Return the (X, Y) coordinate for the center point of the cell that contains the specified text.  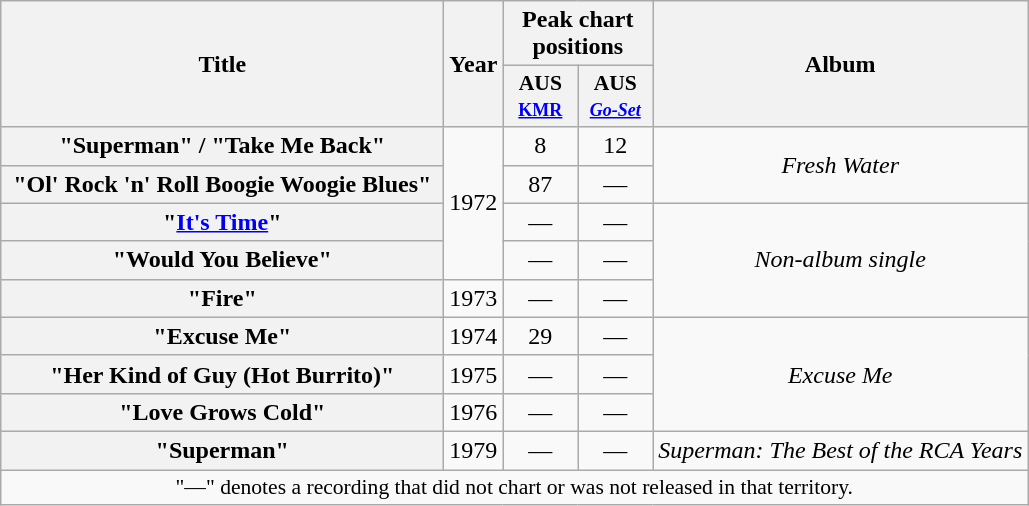
"Fire" (222, 298)
"Love Grows Cold" (222, 412)
"Ol' Rock 'n' Roll Boogie Woogie Blues" (222, 184)
Year (474, 64)
1974 (474, 336)
"Excuse Me" (222, 336)
1979 (474, 450)
Non-album single (840, 260)
"Superman" (222, 450)
Album (840, 64)
Fresh Water (840, 165)
1973 (474, 298)
"Superman" / "Take Me Back" (222, 146)
12 (616, 146)
1976 (474, 412)
AUSGo-Set (616, 96)
Superman: The Best of the RCA Years (840, 450)
"Would You Believe" (222, 260)
1972 (474, 203)
1975 (474, 374)
8 (540, 146)
Title (222, 64)
AUSKMR (540, 96)
29 (540, 336)
87 (540, 184)
Excuse Me (840, 374)
"It's Time" (222, 222)
"—" denotes a recording that did not chart or was not released in that territory. (514, 488)
Peak chart positions (578, 34)
"Her Kind of Guy (Hot Burrito)" (222, 374)
